Search for the cell housing the specified text and yield its [x, y] center coordinate. 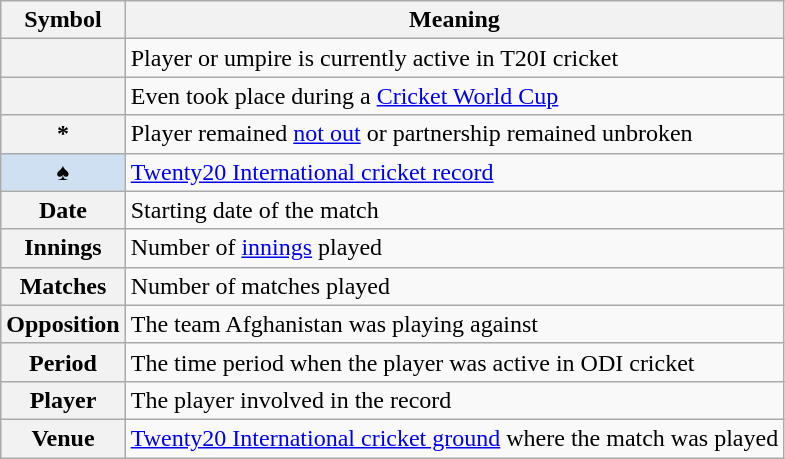
Player [63, 400]
Innings [63, 248]
Player or umpire is currently active in T20I cricket [454, 58]
Number of matches played [454, 286]
Venue [63, 438]
Even took place during a Cricket World Cup [454, 96]
Date [63, 210]
Symbol [63, 20]
Period [63, 362]
Meaning [454, 20]
Player remained not out or partnership remained unbroken [454, 134]
Twenty20 International cricket ground where the match was played [454, 438]
Matches [63, 286]
The player involved in the record [454, 400]
Twenty20 International cricket record [454, 172]
Opposition [63, 324]
♠ [63, 172]
Starting date of the match [454, 210]
* [63, 134]
The time period when the player was active in ODI cricket [454, 362]
The team Afghanistan was playing against [454, 324]
Number of innings played [454, 248]
